Provide the [x, y] coordinate of the cell's center where the given text is located.  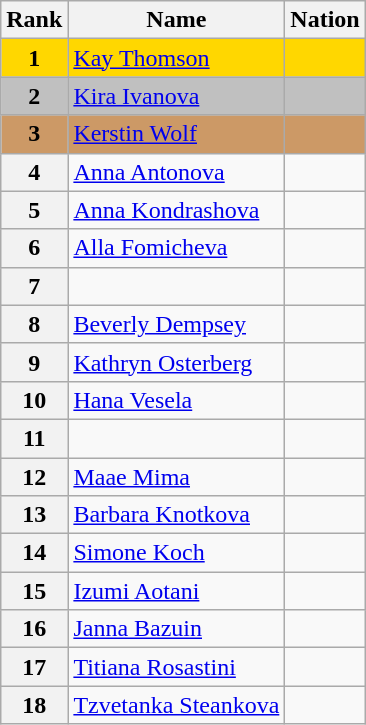
3 [34, 134]
2 [34, 96]
15 [34, 591]
16 [34, 629]
Rank [34, 20]
Alla Fomicheva [176, 248]
Titiana Rosastini [176, 667]
Simone Koch [176, 553]
4 [34, 172]
6 [34, 248]
Barbara Knotkova [176, 515]
5 [34, 210]
9 [34, 362]
Anna Antonova [176, 172]
Nation [325, 20]
Name [176, 20]
17 [34, 667]
Anna Kondrashova [176, 210]
Izumi Aotani [176, 591]
8 [34, 324]
11 [34, 438]
13 [34, 515]
Kira Ivanova [176, 96]
Beverly Dempsey [176, 324]
Maae Mima [176, 477]
14 [34, 553]
Janna Bazuin [176, 629]
12 [34, 477]
7 [34, 286]
Tzvetanka Steankova [176, 705]
1 [34, 58]
18 [34, 705]
Hana Vesela [176, 400]
10 [34, 400]
Kerstin Wolf [176, 134]
Kathryn Osterberg [176, 362]
Kay Thomson [176, 58]
